Locate the cell with the specified text and output its (X, Y) center coordinate. 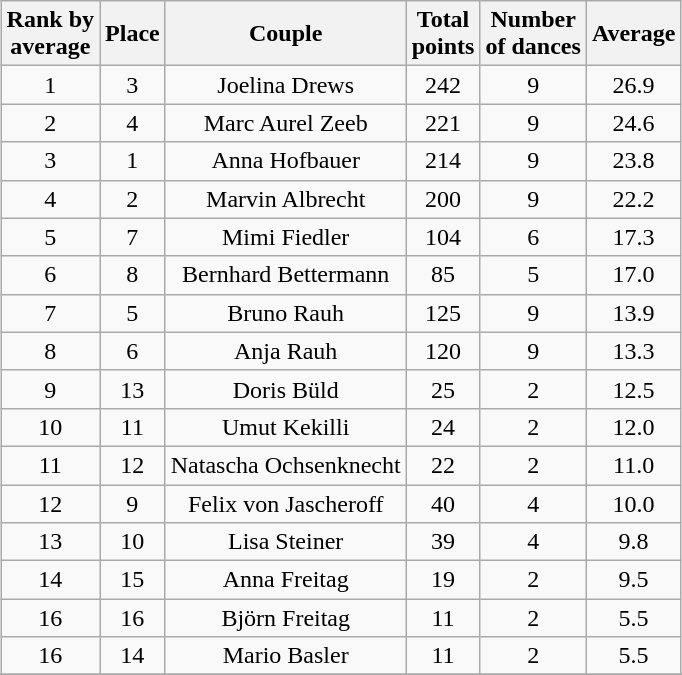
26.9 (634, 85)
242 (443, 85)
12.0 (634, 427)
200 (443, 199)
19 (443, 580)
85 (443, 275)
Marvin Albrecht (286, 199)
Marc Aurel Zeeb (286, 123)
23.8 (634, 161)
Totalpoints (443, 34)
Anna Freitag (286, 580)
12.5 (634, 389)
17.0 (634, 275)
9.5 (634, 580)
Natascha Ochsenknecht (286, 465)
Numberof dances (533, 34)
Bruno Rauh (286, 313)
Place (133, 34)
39 (443, 542)
11.0 (634, 465)
104 (443, 237)
13.3 (634, 351)
25 (443, 389)
Björn Freitag (286, 618)
17.3 (634, 237)
24 (443, 427)
40 (443, 503)
Average (634, 34)
125 (443, 313)
Mario Basler (286, 656)
22 (443, 465)
120 (443, 351)
Doris Büld (286, 389)
Felix von Jascheroff (286, 503)
Couple (286, 34)
221 (443, 123)
9.8 (634, 542)
Lisa Steiner (286, 542)
22.2 (634, 199)
Joelina Drews (286, 85)
10.0 (634, 503)
214 (443, 161)
Anja Rauh (286, 351)
15 (133, 580)
Umut Kekilli (286, 427)
Rank byaverage (50, 34)
13.9 (634, 313)
Mimi Fiedler (286, 237)
Bernhard Bettermann (286, 275)
Anna Hofbauer (286, 161)
24.6 (634, 123)
